Detect which cell encompasses the target text, then output its [x, y] center coordinate. 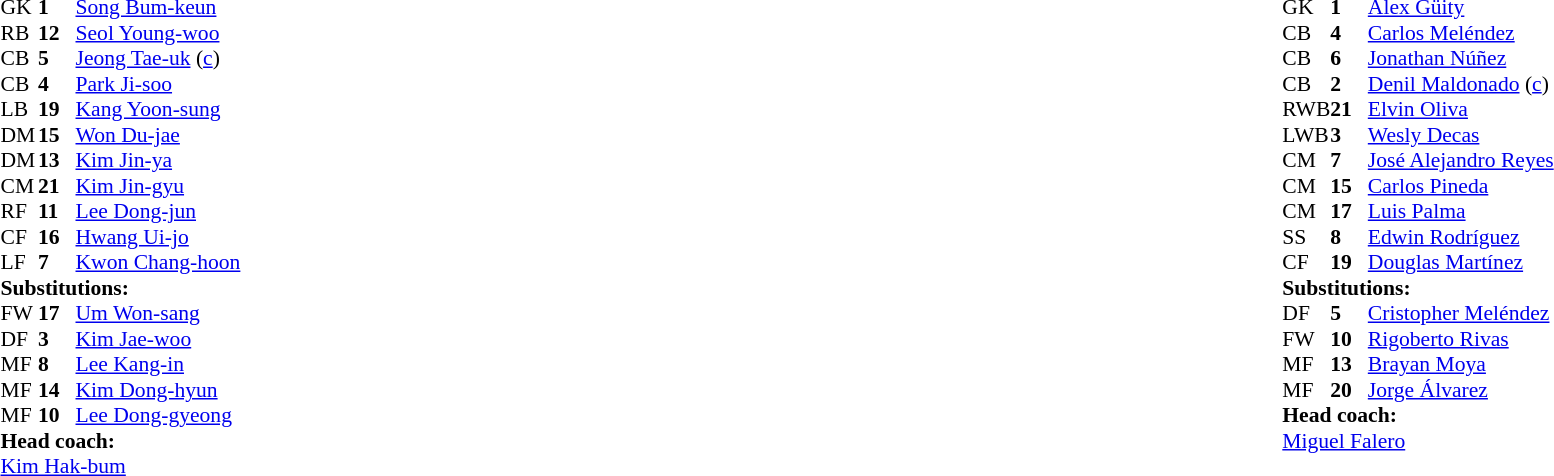
20 [1349, 390]
2 [1349, 84]
16 [57, 237]
Um Won-sang [158, 313]
RB [19, 33]
Elvin Oliva [1461, 109]
Kim Jin-gyu [158, 186]
RWB [1306, 109]
Kim Jin-ya [158, 161]
Rigoberto Rivas [1461, 339]
14 [57, 390]
Kim Dong-hyun [158, 390]
LB [19, 109]
6 [1349, 59]
Edwin Rodríguez [1461, 237]
LWB [1306, 135]
Kim Jae-woo [158, 339]
Won Du-jae [158, 135]
Brayan Moya [1461, 365]
12 [57, 33]
Kwon Chang-hoon [158, 263]
Lee Kang-in [158, 365]
Miguel Falero [1418, 441]
José Alejandro Reyes [1461, 161]
Kang Yoon-sung [158, 109]
Jeong Tae-uk (c) [158, 59]
SS [1306, 237]
Wesly Decas [1461, 135]
11 [57, 211]
Lee Dong-jun [158, 211]
Park Ji-soo [158, 84]
Luis Palma [1461, 211]
Denil Maldonado (c) [1461, 84]
Douglas Martínez [1461, 263]
Lee Dong-gyeong [158, 415]
Hwang Ui-jo [158, 237]
LF [19, 263]
Carlos Pineda [1461, 186]
Jorge Álvarez [1461, 390]
Cristopher Meléndez [1461, 313]
Carlos Meléndez [1461, 33]
RF [19, 211]
Jonathan Núñez [1461, 59]
Seol Young-woo [158, 33]
